Provide the (X, Y) coordinate of the cell's center where the given text is located.  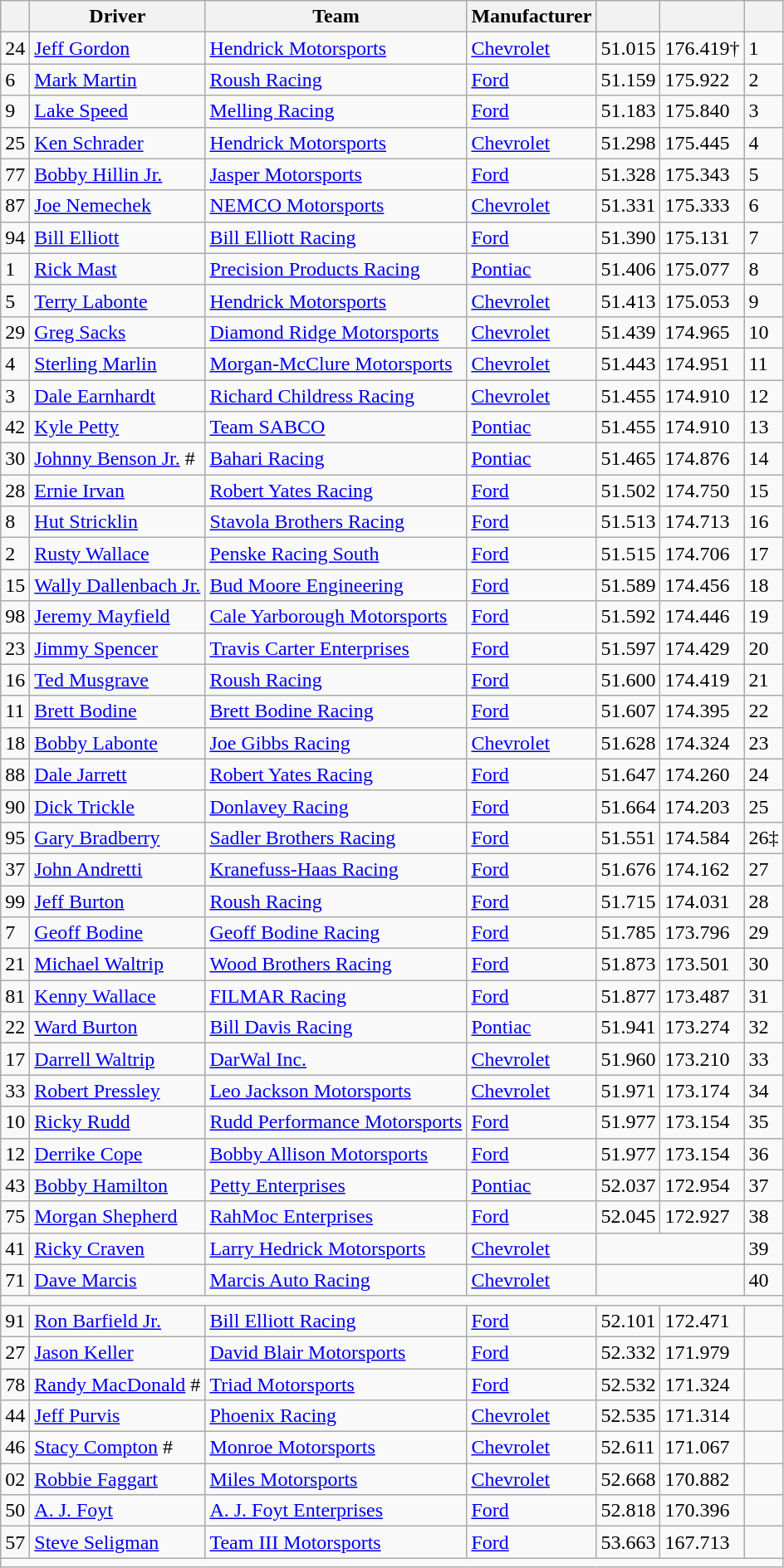
51.515 (628, 554)
52.818 (628, 1511)
51.628 (628, 743)
Driver (118, 17)
Brett Bodine Racing (336, 711)
RahMoc Enterprises (336, 1217)
Marcis Auto Racing (336, 1280)
Geoff Bodine Racing (336, 933)
52.532 (628, 1384)
02 (15, 1479)
Bill Davis Racing (336, 1028)
43 (15, 1185)
Jeff Purvis (118, 1416)
51.331 (628, 206)
174.965 (703, 332)
51.413 (628, 300)
173.210 (703, 1059)
171.979 (703, 1352)
Jeff Gordon (118, 48)
Geoff Bodine (118, 933)
Joe Gibbs Racing (336, 743)
171.067 (703, 1448)
53.663 (628, 1542)
51.941 (628, 1028)
Michael Waltrip (118, 965)
51.589 (628, 585)
Cale Yarborough Motorsports (336, 617)
A. J. Foyt Enterprises (336, 1511)
Melling Racing (336, 111)
94 (15, 237)
NEMCO Motorsports (336, 206)
172.471 (703, 1321)
174.446 (703, 617)
David Blair Motorsports (336, 1352)
Rusty Wallace (118, 554)
14 (764, 459)
51.015 (628, 48)
51.647 (628, 774)
174.419 (703, 680)
DarWal Inc. (336, 1059)
Team SABCO (336, 427)
Leo Jackson Motorsports (336, 1091)
99 (15, 901)
Team III Motorsports (336, 1542)
51.502 (628, 491)
Robbie Faggart (118, 1479)
Brett Bodine (118, 711)
173.796 (703, 933)
91 (15, 1321)
174.876 (703, 459)
174.031 (703, 901)
Joe Nemechek (118, 206)
51.406 (628, 269)
Terry Labonte (118, 300)
13 (764, 427)
51.159 (628, 80)
Bobby Hamilton (118, 1185)
52.535 (628, 1416)
Bud Moore Engineering (336, 585)
Johnny Benson Jr. # (118, 459)
174.429 (703, 648)
174.203 (703, 806)
Dick Trickle (118, 806)
Triad Motorsports (336, 1384)
52.611 (628, 1448)
Stavola Brothers Racing (336, 522)
52.037 (628, 1185)
Diamond Ridge Motorsports (336, 332)
Petty Enterprises (336, 1185)
175.840 (703, 111)
51.715 (628, 901)
Bobby Allison Motorsports (336, 1154)
FILMAR Racing (336, 996)
171.314 (703, 1416)
Donlavey Racing (336, 806)
174.584 (703, 838)
John Andretti (118, 869)
Kranefuss-Haas Racing (336, 869)
175.053 (703, 300)
Ken Schrader (118, 143)
52.101 (628, 1321)
Jason Keller (118, 1352)
51.592 (628, 617)
174.456 (703, 585)
51.664 (628, 806)
Morgan-McClure Motorsports (336, 364)
Ted Musgrave (118, 680)
Bobby Hillin Jr. (118, 174)
51.443 (628, 364)
51.298 (628, 143)
51.960 (628, 1059)
Derrike Cope (118, 1154)
26‡ (764, 838)
Steve Seligman (118, 1542)
Wood Brothers Racing (336, 965)
52.332 (628, 1352)
174.713 (703, 522)
42 (15, 427)
51.439 (628, 332)
175.922 (703, 80)
Gary Bradberry (118, 838)
78 (15, 1384)
51.600 (628, 680)
174.395 (703, 711)
174.951 (703, 364)
88 (15, 774)
174.324 (703, 743)
176.419† (703, 48)
Bahari Racing (336, 459)
36 (764, 1154)
Randy MacDonald # (118, 1384)
Morgan Shepherd (118, 1217)
51.607 (628, 711)
Larry Hedrick Motorsports (336, 1248)
A. J. Foyt (118, 1511)
90 (15, 806)
75 (15, 1217)
Rick Mast (118, 269)
32 (764, 1028)
Travis Carter Enterprises (336, 648)
51.183 (628, 111)
Dale Earnhardt (118, 396)
51.785 (628, 933)
44 (15, 1416)
51.873 (628, 965)
Ricky Craven (118, 1248)
46 (15, 1448)
Jeremy Mayfield (118, 617)
51.513 (628, 522)
174.260 (703, 774)
38 (764, 1217)
51.390 (628, 237)
50 (15, 1511)
174.750 (703, 491)
87 (15, 206)
173.487 (703, 996)
19 (764, 617)
Mark Martin (118, 80)
175.077 (703, 269)
Jimmy Spencer (118, 648)
Richard Childress Racing (336, 396)
Darrell Waltrip (118, 1059)
170.882 (703, 1479)
57 (15, 1542)
167.713 (703, 1542)
171.324 (703, 1384)
175.333 (703, 206)
Dave Marcis (118, 1280)
Hut Stricklin (118, 522)
Ernie Irvan (118, 491)
Sterling Marlin (118, 364)
Ward Burton (118, 1028)
Ron Barfield Jr. (118, 1321)
51.971 (628, 1091)
51.676 (628, 869)
Jeff Burton (118, 901)
52.668 (628, 1479)
173.274 (703, 1028)
95 (15, 838)
Greg Sacks (118, 332)
173.174 (703, 1091)
52.045 (628, 1217)
170.396 (703, 1511)
77 (15, 174)
Jasper Motorsports (336, 174)
34 (764, 1091)
174.706 (703, 554)
Penske Racing South (336, 554)
51.877 (628, 996)
174.162 (703, 869)
40 (764, 1280)
Robert Pressley (118, 1091)
Dale Jarrett (118, 774)
172.927 (703, 1217)
Manufacturer (532, 17)
Precision Products Racing (336, 269)
31 (764, 996)
71 (15, 1280)
173.501 (703, 965)
Ricky Rudd (118, 1122)
175.343 (703, 174)
51.551 (628, 838)
Sadler Brothers Racing (336, 838)
Monroe Motorsports (336, 1448)
Stacy Compton # (118, 1448)
Rudd Performance Motorsports (336, 1122)
51.465 (628, 459)
20 (764, 648)
175.445 (703, 143)
175.131 (703, 237)
41 (15, 1248)
Team (336, 17)
172.954 (703, 1185)
51.328 (628, 174)
Bobby Labonte (118, 743)
Bill Elliott (118, 237)
39 (764, 1248)
Miles Motorsports (336, 1479)
Kenny Wallace (118, 996)
Kyle Petty (118, 427)
Lake Speed (118, 111)
Phoenix Racing (336, 1416)
98 (15, 617)
51.597 (628, 648)
81 (15, 996)
35 (764, 1122)
Wally Dallenbach Jr. (118, 585)
